Search for the cell housing the specified text and yield its (X, Y) center coordinate. 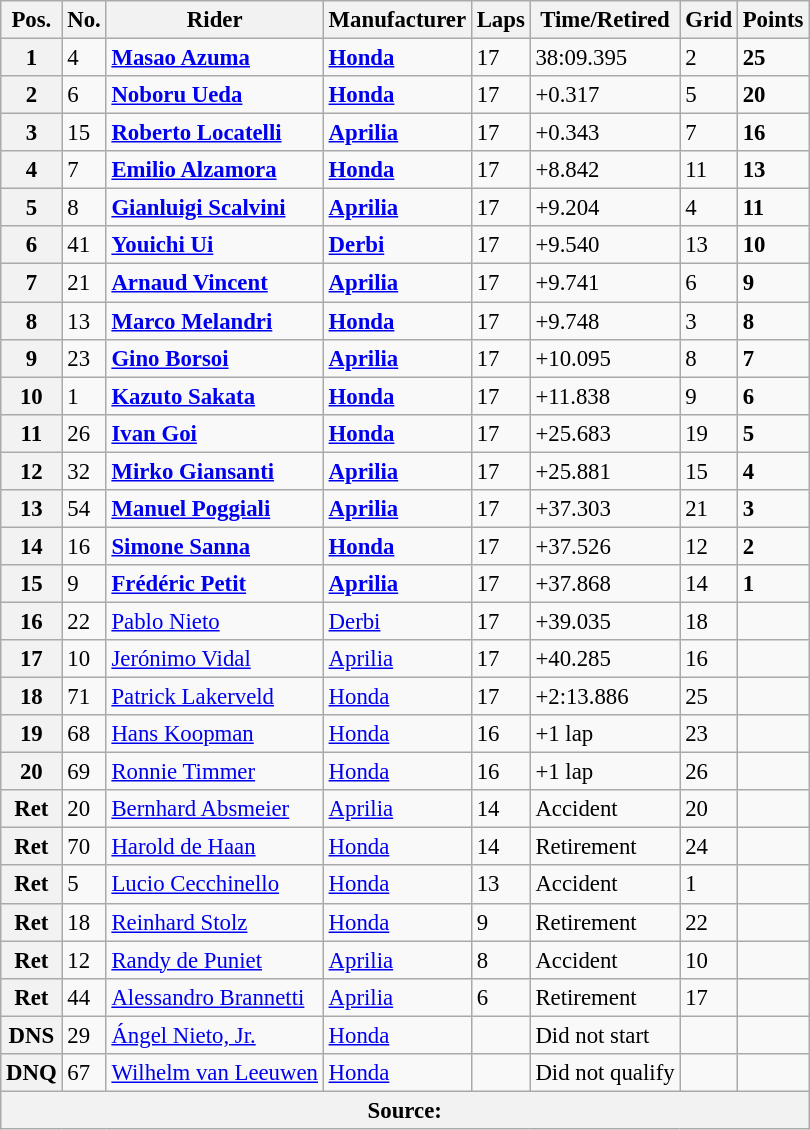
24 (708, 847)
Manuel Poggiali (214, 509)
Masao Azuma (214, 58)
Points (772, 20)
Kazuto Sakata (214, 396)
Roberto Locatelli (214, 133)
Mirko Giansanti (214, 471)
67 (84, 1073)
Gino Borsoi (214, 358)
+9.741 (605, 283)
Bernhard Absmeier (214, 809)
+0.343 (605, 133)
44 (84, 997)
Harold de Haan (214, 847)
+11.838 (605, 396)
Emilio Alzamora (214, 170)
Manufacturer (397, 20)
41 (84, 245)
Time/Retired (605, 20)
Did not qualify (605, 1073)
Jerónimo Vidal (214, 659)
+25.683 (605, 433)
Ivan Goi (214, 433)
Noboru Ueda (214, 95)
Reinhard Stolz (214, 922)
Youichi Ui (214, 245)
Lucio Cecchinello (214, 885)
Wilhelm van Leeuwen (214, 1073)
Alessandro Brannetti (214, 997)
+8.842 (605, 170)
29 (84, 1035)
+0.317 (605, 95)
+9.540 (605, 245)
Ronnie Timmer (214, 772)
70 (84, 847)
Source: (405, 1110)
+9.204 (605, 208)
Patrick Lakerveld (214, 697)
+39.035 (605, 621)
+9.748 (605, 321)
+2:13.886 (605, 697)
DNS (32, 1035)
+37.526 (605, 546)
69 (84, 772)
Marco Melandri (214, 321)
DNQ (32, 1073)
71 (84, 697)
Gianluigi Scalvini (214, 208)
+37.303 (605, 509)
Pablo Nieto (214, 621)
Grid (708, 20)
Frédéric Petit (214, 584)
+10.095 (605, 358)
+40.285 (605, 659)
+37.868 (605, 584)
54 (84, 509)
No. (84, 20)
Hans Koopman (214, 734)
Did not start (605, 1035)
Rider (214, 20)
Pos. (32, 20)
Simone Sanna (214, 546)
Laps (500, 20)
Randy de Puniet (214, 960)
38:09.395 (605, 58)
Ángel Nieto, Jr. (214, 1035)
+25.881 (605, 471)
Arnaud Vincent (214, 283)
32 (84, 471)
68 (84, 734)
